Identify which cell holds the provided text, then report its [x, y] central coordinate. 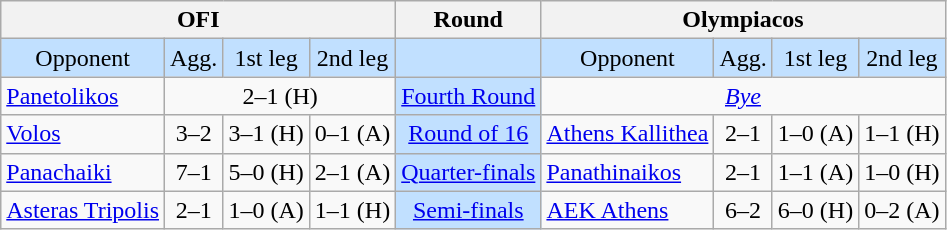
Bye [743, 96]
Athens Kallithea [628, 134]
1–0 (H) [902, 172]
Volos [83, 134]
OFI [198, 20]
6–2 [743, 210]
3–1 (H) [266, 134]
3–2 [194, 134]
2–1 (A) [352, 172]
Quarter-finals [468, 172]
Panathinaikos [628, 172]
Semi-finals [468, 210]
0–1 (A) [352, 134]
6–0 (H) [815, 210]
0–2 (A) [902, 210]
Panetolikos [83, 96]
5–0 (H) [266, 172]
1–1 (A) [815, 172]
Panachaiki [83, 172]
Asteras Tripolis [83, 210]
Olympiacos [743, 20]
7–1 [194, 172]
Round of 16 [468, 134]
Round [468, 20]
AEK Athens [628, 210]
2–1 (H) [280, 96]
Fourth Round [468, 96]
